Provide the [x, y] coordinate of the cell's center where the given text is located.  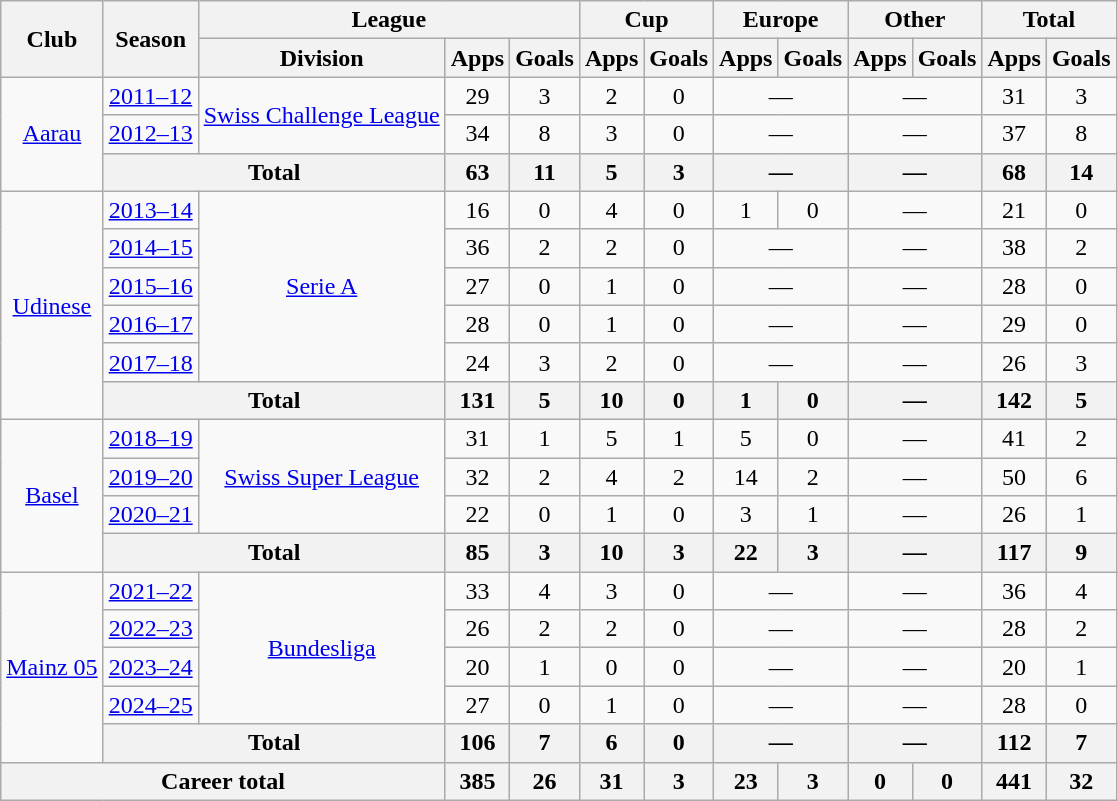
9 [1081, 553]
63 [477, 172]
Other [915, 20]
Bundesliga [322, 648]
2013–14 [150, 210]
441 [1014, 781]
142 [1014, 400]
Basel [52, 495]
Udinese [52, 305]
2018–19 [150, 438]
Season [150, 39]
11 [545, 172]
112 [1014, 743]
2011–12 [150, 96]
50 [1014, 477]
106 [477, 743]
Serie A [322, 286]
16 [477, 210]
2019–20 [150, 477]
385 [477, 781]
34 [477, 134]
117 [1014, 553]
2020–21 [150, 515]
85 [477, 553]
2022–23 [150, 629]
2014–15 [150, 248]
2023–24 [150, 667]
38 [1014, 248]
2016–17 [150, 324]
21 [1014, 210]
Swiss Super League [322, 476]
Mainz 05 [52, 667]
Aarau [52, 134]
Division [322, 58]
2024–25 [150, 705]
2015–16 [150, 286]
23 [746, 781]
41 [1014, 438]
131 [477, 400]
2012–13 [150, 134]
Swiss Challenge League [322, 115]
68 [1014, 172]
33 [477, 591]
24 [477, 362]
2021–22 [150, 591]
Club [52, 39]
Career total [223, 781]
Europe [781, 20]
Cup [646, 20]
37 [1014, 134]
League [388, 20]
2017–18 [150, 362]
